Find where the given text appears and provide that cell's center as (X, Y) coordinate. 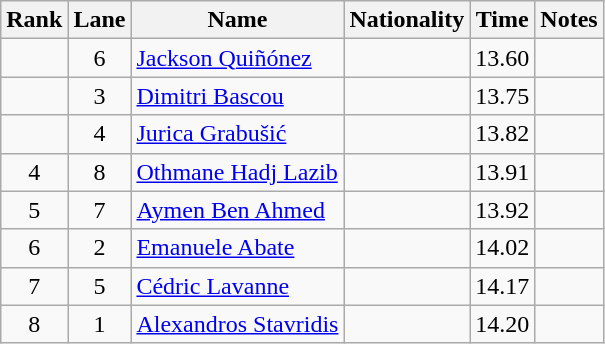
Notes (569, 20)
Name (238, 20)
Time (502, 20)
Alexandros Stavridis (238, 324)
Dimitri Bascou (238, 96)
Aymen Ben Ahmed (238, 210)
Cédric Lavanne (238, 286)
Jurica Grabušić (238, 134)
3 (100, 96)
13.82 (502, 134)
1 (100, 324)
13.91 (502, 172)
13.92 (502, 210)
13.75 (502, 96)
13.60 (502, 58)
Othmane Hadj Lazib (238, 172)
14.17 (502, 286)
Emanuele Abate (238, 248)
Rank (34, 20)
2 (100, 248)
14.20 (502, 324)
14.02 (502, 248)
Nationality (407, 20)
Lane (100, 20)
Jackson Quiñónez (238, 58)
